Determine the (X, Y) coordinate at the center of the cell enclosing the given text.  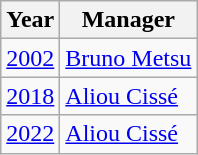
2022 (30, 134)
Bruno Metsu (128, 58)
2002 (30, 58)
Manager (128, 20)
Year (30, 20)
2018 (30, 96)
